From the cell containing the given text, extract its center point as (X, Y) coordinate. 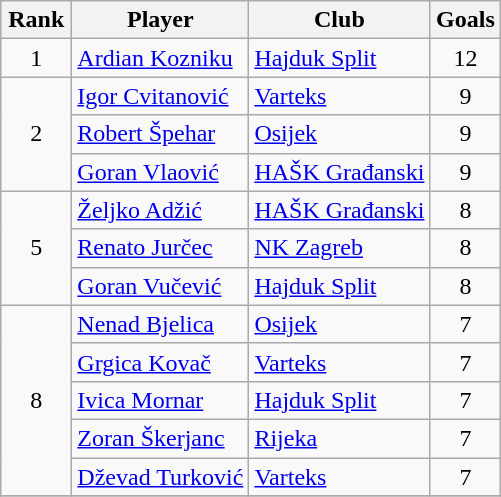
Robert Špehar (160, 134)
Igor Cvitanović (160, 96)
1 (36, 58)
12 (466, 58)
Zoran Škerjanc (160, 438)
Rijeka (340, 438)
Ardian Kozniku (160, 58)
Grgica Kovač (160, 362)
Nenad Bjelica (160, 324)
Željko Adžić (160, 210)
Renato Jurčec (160, 248)
2 (36, 134)
Rank (36, 20)
Goran Vučević (160, 286)
Dževad Turković (160, 477)
Goran Vlaović (160, 172)
NK Zagreb (340, 248)
Ivica Mornar (160, 400)
Player (160, 20)
5 (36, 248)
Goals (466, 20)
Club (340, 20)
